Scan for the cell matching the given text and deliver its (x, y) coordinate at center. 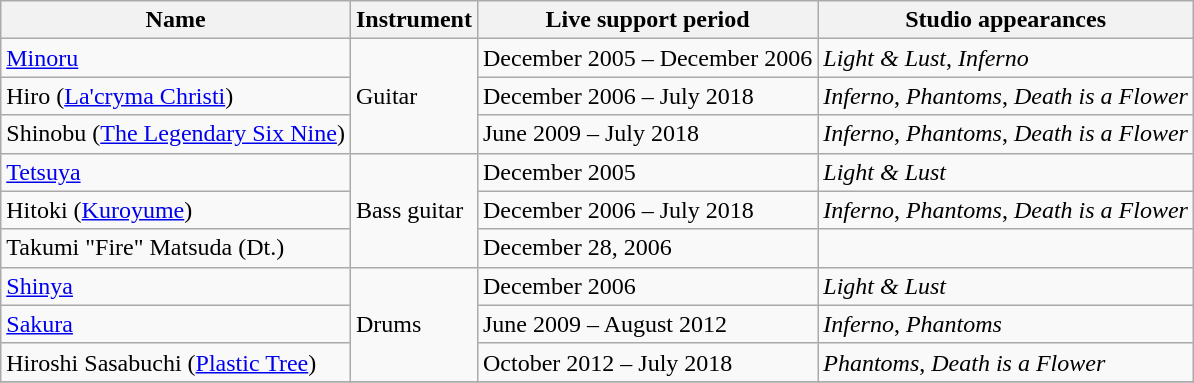
December 28, 2006 (647, 248)
Inferno, Phantoms (1006, 324)
Live support period (647, 20)
Guitar (414, 96)
Hiroshi Sasabuchi (Plastic Tree) (176, 362)
December 2006 (647, 286)
Takumi "Fire" Matsuda (Dt.) (176, 248)
Tetsuya (176, 172)
Hitoki (Kuroyume) (176, 210)
December 2005 – December 2006 (647, 58)
Instrument (414, 20)
December 2005 (647, 172)
Studio appearances (1006, 20)
Bass guitar (414, 210)
Shinobu (The Legendary Six Nine) (176, 134)
Phantoms, Death is a Flower (1006, 362)
Minoru (176, 58)
Sakura (176, 324)
October 2012 – July 2018 (647, 362)
Light & Lust, Inferno (1006, 58)
June 2009 – July 2018 (647, 134)
Hiro (La'cryma Christi) (176, 96)
Drums (414, 324)
June 2009 – August 2012 (647, 324)
Name (176, 20)
Shinya (176, 286)
